Return the (X, Y) coordinate for the center point of the cell that contains the specified text.  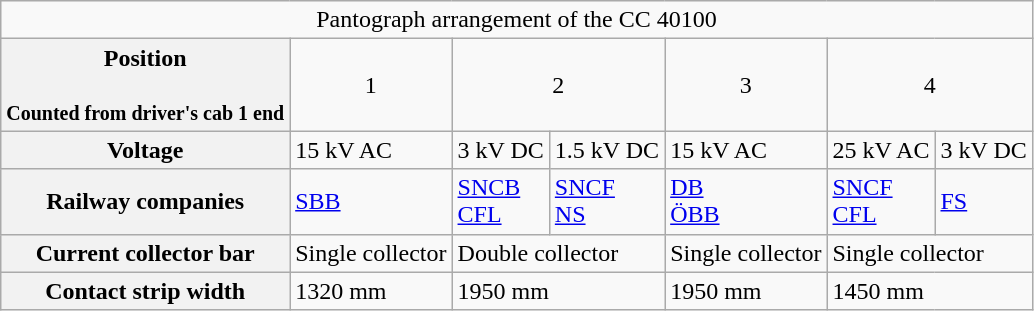
1.5 kV DC (606, 150)
DB ÖBB (746, 202)
SBB (371, 202)
2 (558, 85)
Position Counted from driver's cab 1 end (146, 85)
Contact strip width (146, 291)
1 (371, 85)
4 (930, 85)
SNCF NS (606, 202)
Current collector bar (146, 253)
Voltage (146, 150)
Pantograph arrangement of the CC 40100 (517, 20)
Double collector (558, 253)
1450 mm (930, 291)
3 (746, 85)
FS (984, 202)
1320 mm (371, 291)
25 kV AC (881, 150)
SNCF CFL (881, 202)
SNCB CFL (500, 202)
Railway companies (146, 202)
